Determine the (x, y) coordinate at the center of the cell enclosing the given text.  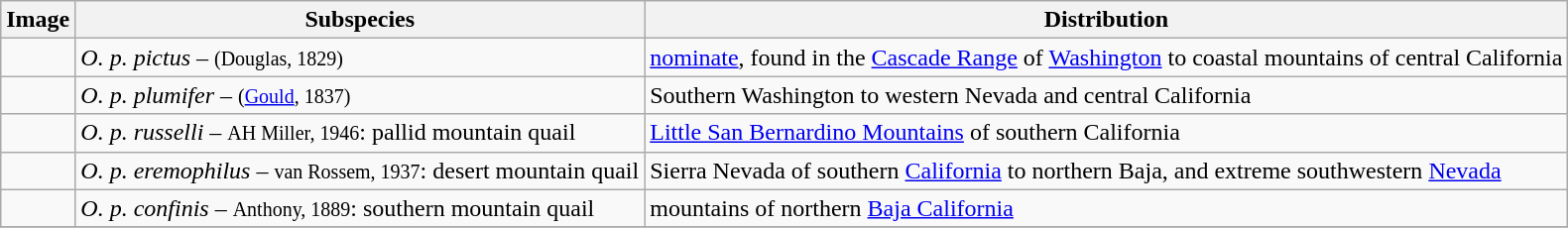
Subspecies (360, 20)
mountains of northern Baja California (1107, 208)
Sierra Nevada of southern California to northern Baja, and extreme southwestern Nevada (1107, 171)
O. p. eremophilus – van Rossem, 1937: desert mountain quail (360, 171)
Image (38, 20)
Distribution (1107, 20)
O. p. russelli – AH Miller, 1946: pallid mountain quail (360, 133)
Southern Washington to western Nevada and central California (1107, 95)
O. p. plumifer – (Gould, 1837) (360, 95)
O. p. confinis – Anthony, 1889: southern mountain quail (360, 208)
nominate, found in the Cascade Range of Washington to coastal mountains of central California (1107, 57)
O. p. pictus – (Douglas, 1829) (360, 57)
Little San Bernardino Mountains of southern California (1107, 133)
